Locate the cell with the specified text and output its [x, y] center coordinate. 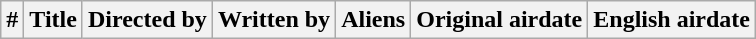
Directed by [147, 20]
# [12, 20]
English airdate [672, 20]
Aliens [374, 20]
Written by [274, 20]
Original airdate [500, 20]
Title [54, 20]
